Detect which cell encompasses the target text, then output its [X, Y] center coordinate. 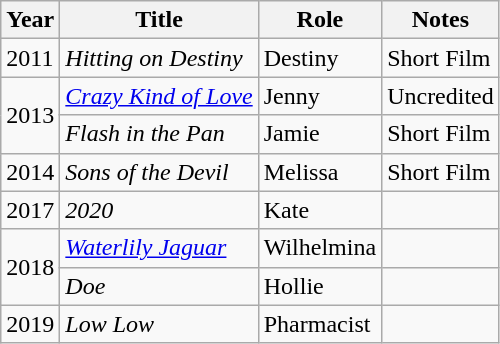
Low Low [159, 324]
Hollie [320, 286]
Notes [441, 20]
2014 [30, 172]
Kate [320, 210]
Jenny [320, 96]
Destiny [320, 58]
Pharmacist [320, 324]
Uncredited [441, 96]
2020 [159, 210]
Year [30, 20]
2018 [30, 267]
Jamie [320, 134]
Wilhelmina [320, 248]
Crazy Kind of Love [159, 96]
2011 [30, 58]
2017 [30, 210]
Waterlily Jaguar [159, 248]
2013 [30, 115]
Sons of the Devil [159, 172]
Hitting on Destiny [159, 58]
Flash in the Pan [159, 134]
Doe [159, 286]
Title [159, 20]
Role [320, 20]
2019 [30, 324]
Melissa [320, 172]
